Pinpoint the cell where the given text exists, returning its [x, y] midpoint coordinate. 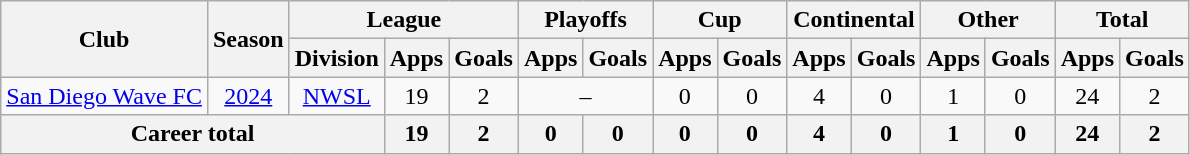
Season [248, 39]
Cup [720, 20]
– [585, 96]
Continental [854, 20]
Career total [193, 134]
NWSL [336, 96]
Division [336, 58]
Other [988, 20]
Total [1122, 20]
League [404, 20]
2024 [248, 96]
Club [104, 39]
San Diego Wave FC [104, 96]
Playoffs [585, 20]
